Identify which cell holds the provided text, then report its [X, Y] central coordinate. 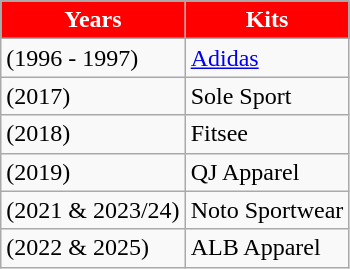
(2022 & 2025) [93, 248]
QJ Apparel [267, 172]
Sole Sport [267, 96]
Noto Sportwear [267, 210]
Adidas [267, 58]
Kits [267, 20]
(1996 - 1997) [93, 58]
Fitsee [267, 134]
Years [93, 20]
(2019) [93, 172]
(2017) [93, 96]
(2021 & 2023/24) [93, 210]
ALB Apparel [267, 248]
(2018) [93, 134]
